Search for the cell housing the specified text and yield its (X, Y) center coordinate. 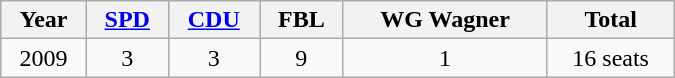
Total (610, 20)
9 (302, 58)
FBL (302, 20)
WG Wagner (445, 20)
CDU (214, 20)
16 seats (610, 58)
2009 (44, 58)
SPD (127, 20)
1 (445, 58)
Year (44, 20)
